Find where the given text appears and provide that cell's center as [X, Y] coordinate. 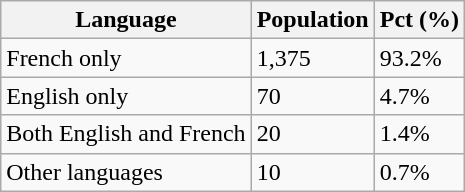
1,375 [312, 58]
Language [126, 20]
4.7% [419, 96]
70 [312, 96]
10 [312, 172]
Pct (%) [419, 20]
93.2% [419, 58]
Population [312, 20]
French only [126, 58]
English only [126, 96]
Both English and French [126, 134]
20 [312, 134]
1.4% [419, 134]
0.7% [419, 172]
Other languages [126, 172]
